Provide the (x, y) coordinate of the cell's center where the given text is located.  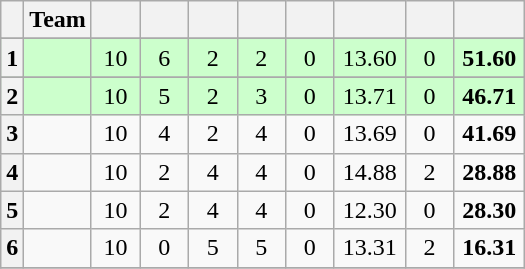
1 (12, 58)
13.60 (370, 58)
16.31 (490, 248)
46.71 (490, 96)
12.30 (370, 210)
41.69 (490, 134)
13.71 (370, 96)
28.30 (490, 210)
51.60 (490, 58)
28.88 (490, 172)
13.31 (370, 248)
13.69 (370, 134)
Team (58, 20)
14.88 (370, 172)
